Extract the [X, Y] coordinate from the center of the cell holding the provided text.  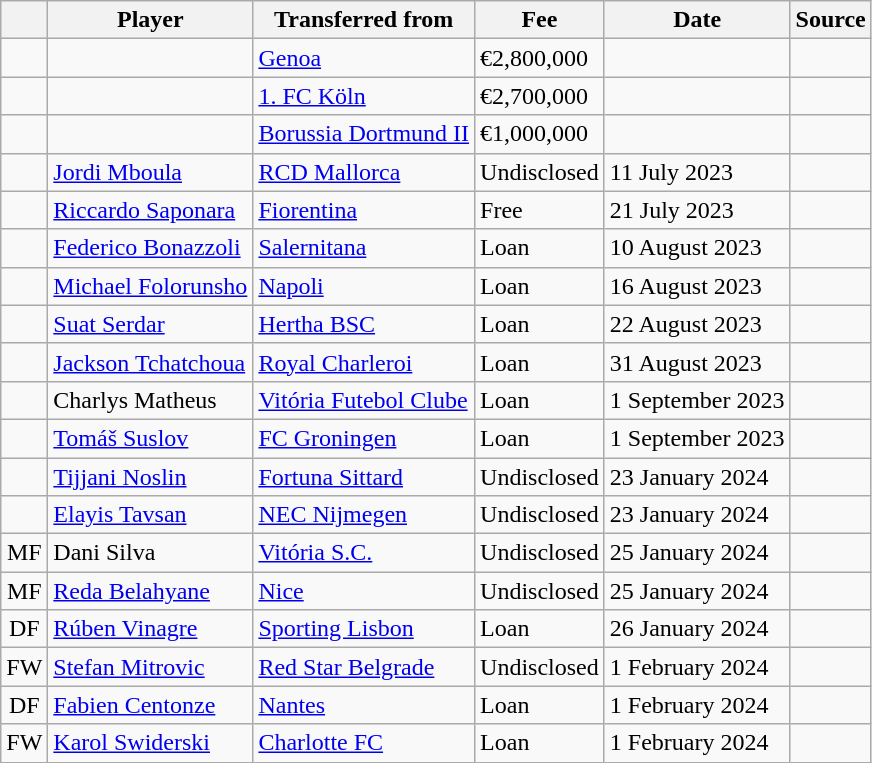
Red Star Belgrade [364, 667]
Michael Folorunsho [150, 286]
Genoa [364, 58]
€2,800,000 [540, 58]
Suat Serdar [150, 324]
26 January 2024 [697, 629]
Royal Charleroi [364, 362]
FC Groningen [364, 438]
Charlys Matheus [150, 400]
Nantes [364, 705]
10 August 2023 [697, 248]
Napoli [364, 286]
Fortuna Sittard [364, 477]
Karol Swiderski [150, 743]
Date [697, 20]
Fiorentina [364, 210]
Fabien Centonze [150, 705]
Jordi Mboula [150, 172]
Borussia Dortmund II [364, 134]
RCD Mallorca [364, 172]
11 July 2023 [697, 172]
Vitória S.C. [364, 553]
Fee [540, 20]
Sporting Lisbon [364, 629]
Riccardo Saponara [150, 210]
Transferred from [364, 20]
1. FC Köln [364, 96]
Player [150, 20]
Jackson Tchatchoua [150, 362]
NEC Nijmegen [364, 515]
Free [540, 210]
21 July 2023 [697, 210]
Reda Belahyane [150, 591]
22 August 2023 [697, 324]
Tomáš Suslov [150, 438]
Dani Silva [150, 553]
Tijjani Noslin [150, 477]
Hertha BSC [364, 324]
Salernitana [364, 248]
Charlotte FC [364, 743]
Federico Bonazzoli [150, 248]
Rúben Vinagre [150, 629]
Vitória Futebol Clube [364, 400]
€1,000,000 [540, 134]
Elayis Tavsan [150, 515]
31 August 2023 [697, 362]
16 August 2023 [697, 286]
Nice [364, 591]
Source [830, 20]
€2,700,000 [540, 96]
Stefan Mitrovic [150, 667]
